From the cell containing the given text, extract its center point as (X, Y) coordinate. 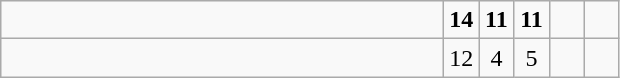
14 (462, 20)
12 (462, 58)
4 (496, 58)
5 (532, 58)
